Find where the given text appears and provide that cell's center as (X, Y) coordinate. 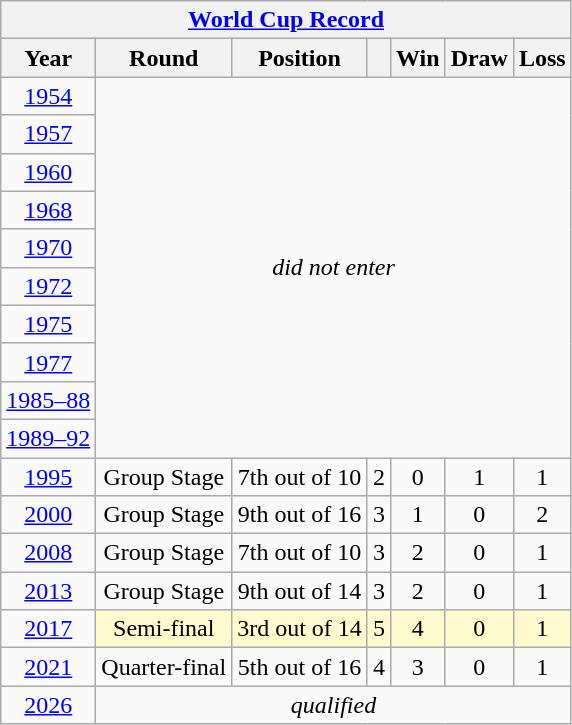
1957 (48, 134)
5 (378, 629)
Win (418, 58)
did not enter (334, 268)
qualified (334, 705)
1995 (48, 477)
1977 (48, 362)
1972 (48, 286)
Year (48, 58)
1968 (48, 210)
1985–88 (48, 400)
5th out of 16 (300, 667)
2017 (48, 629)
Draw (479, 58)
9th out of 14 (300, 591)
2026 (48, 705)
3rd out of 14 (300, 629)
Loss (542, 58)
1975 (48, 324)
1960 (48, 172)
Position (300, 58)
Semi-final (164, 629)
1989–92 (48, 438)
Round (164, 58)
2008 (48, 553)
2021 (48, 667)
1970 (48, 248)
9th out of 16 (300, 515)
Quarter-final (164, 667)
1954 (48, 96)
2013 (48, 591)
World Cup Record (286, 20)
2000 (48, 515)
